Extract the (X, Y) coordinate from the center of the cell holding the provided text.  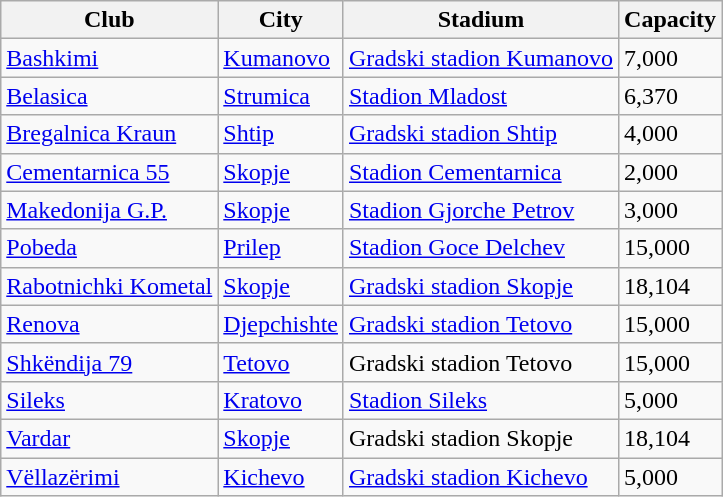
Capacity (670, 20)
Stadion Goce Delchev (480, 248)
Cementarnica 55 (110, 172)
3,000 (670, 210)
Vardar (110, 438)
6,370 (670, 96)
Rabotnichki Kometal (110, 286)
Sileks (110, 400)
Bashkimi (110, 58)
Strumica (281, 96)
7,000 (670, 58)
Makedonija G.P. (110, 210)
Shtip (281, 134)
Belasica (110, 96)
Pobeda (110, 248)
Kichevo (281, 477)
Gradski stadion Kumanovo (480, 58)
Bregalnica Kraun (110, 134)
Stadion Gjorche Petrov (480, 210)
Gradski stadion Kichevo (480, 477)
Shkëndija 79 (110, 362)
2,000 (670, 172)
Prilep (281, 248)
Kumanovo (281, 58)
City (281, 20)
Stadion Cementarnica (480, 172)
Stadion Sileks (480, 400)
Club (110, 20)
Gradski stadion Shtip (480, 134)
Stadium (480, 20)
Vëllazërimi (110, 477)
Tetovo (281, 362)
Renova (110, 324)
Kratovo (281, 400)
Djepchishte (281, 324)
4,000 (670, 134)
Stadion Mladost (480, 96)
